Output the [x, y] coordinate of the center of the cell containing the given text.  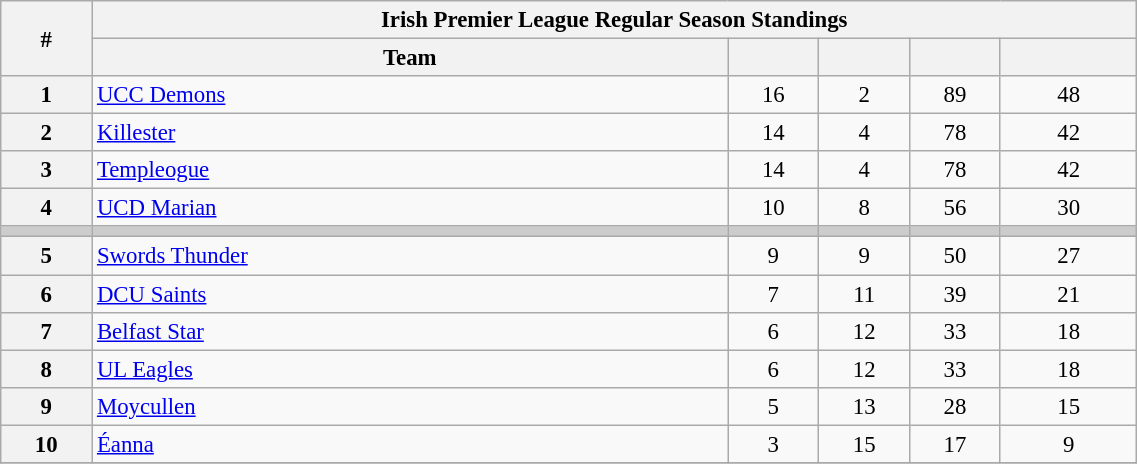
Irish Premier League Regular Season Standings [614, 20]
56 [956, 208]
Swords Thunder [410, 256]
17 [956, 444]
21 [1068, 294]
Belfast Star [410, 331]
DCU Saints [410, 294]
13 [864, 406]
UCD Marian [410, 208]
11 [864, 294]
89 [956, 95]
39 [956, 294]
1 [46, 95]
50 [956, 256]
Killester [410, 133]
Templeogue [410, 170]
# [46, 38]
27 [1068, 256]
Éanna [410, 444]
16 [774, 95]
Moycullen [410, 406]
UL Eagles [410, 369]
30 [1068, 208]
48 [1068, 95]
28 [956, 406]
UCC Demons [410, 95]
Team [410, 58]
